From the cell containing the given text, extract its center point as [x, y] coordinate. 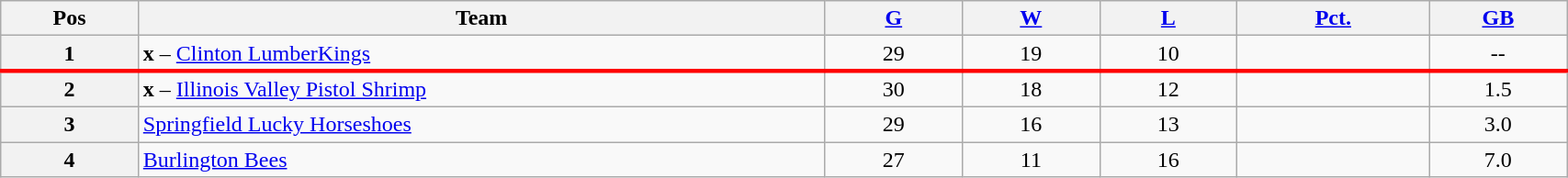
G [894, 18]
Pos [70, 18]
12 [1168, 89]
L [1168, 18]
x – Clinton LumberKings [481, 53]
1.5 [1498, 89]
W [1032, 18]
GB [1498, 18]
Springfield Lucky Horseshoes [481, 124]
x – Illinois Valley Pistol Shrimp [481, 89]
27 [894, 159]
3 [70, 124]
10 [1168, 53]
11 [1032, 159]
1 [70, 53]
18 [1032, 89]
30 [894, 89]
19 [1032, 53]
2 [70, 89]
3.0 [1498, 124]
-- [1498, 53]
Burlington Bees [481, 159]
13 [1168, 124]
7.0 [1498, 159]
Team [481, 18]
4 [70, 159]
Pct. [1334, 18]
